Identify which cell holds the provided text, then report its [X, Y] central coordinate. 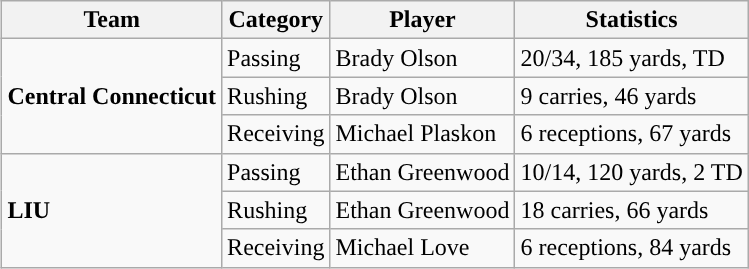
Team [112, 20]
Category [276, 20]
10/14, 120 yards, 2 TD [632, 172]
Michael Love [422, 248]
6 receptions, 67 yards [632, 134]
9 carries, 46 yards [632, 96]
LIU [112, 210]
Michael Plaskon [422, 134]
Player [422, 20]
Statistics [632, 20]
6 receptions, 84 yards [632, 248]
20/34, 185 yards, TD [632, 58]
18 carries, 66 yards [632, 210]
Central Connecticut [112, 96]
